Locate the cell with the specified text and output its (x, y) center coordinate. 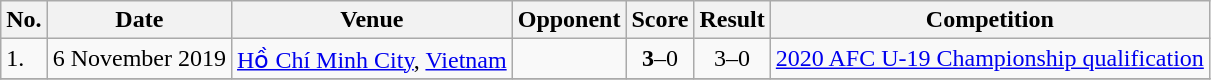
No. (24, 20)
6 November 2019 (139, 59)
Venue (372, 20)
Result (732, 20)
Date (139, 20)
Competition (990, 20)
1. (24, 59)
Opponent (569, 20)
Score (660, 20)
Hồ Chí Minh City, Vietnam (372, 59)
2020 AFC U-19 Championship qualification (990, 59)
